For the text-containing cell, return its midpoint in (X, Y) coordinate format. 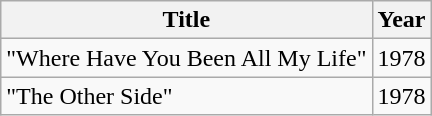
"The Other Side" (186, 96)
"Where Have You Been All My Life" (186, 58)
Year (402, 20)
Title (186, 20)
